Output the [x, y] coordinate of the center of the cell containing the given text.  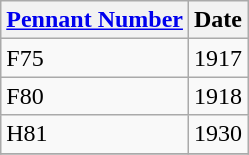
F80 [95, 96]
H81 [95, 134]
1930 [218, 134]
1917 [218, 58]
1918 [218, 96]
Date [218, 20]
F75 [95, 58]
Pennant Number [95, 20]
